Capture the cell that displays the provided text and extract its [X, Y] central coordinate. 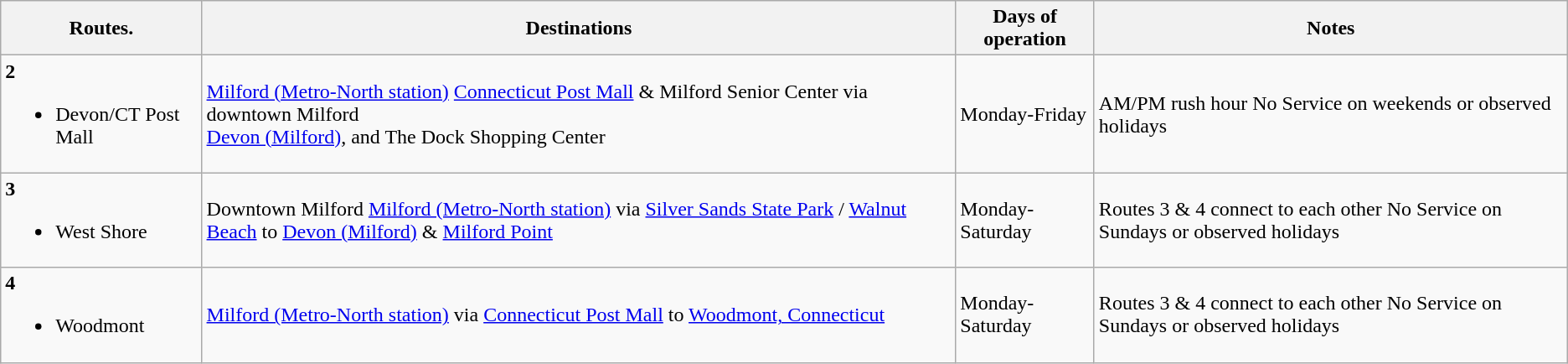
Downtown Milford Milford (Metro-North station) via Silver Sands State Park / Walnut Beach to Devon (Milford) & Milford Point [579, 220]
Routes. [101, 29]
2Devon/CT Post Mall [101, 114]
Milford (Metro-North station) via Connecticut Post Mall to Woodmont, Connecticut [579, 315]
Monday-Friday [1025, 114]
Days of operation [1025, 29]
Destinations [579, 29]
Milford (Metro-North station) Connecticut Post Mall & Milford Senior Center via downtown MilfordDevon (Milford), and The Dock Shopping Center [579, 114]
4Woodmont [101, 315]
Notes [1330, 29]
AM/PM rush hour No Service on weekends or observed holidays [1330, 114]
3West Shore [101, 220]
